From the cell containing the given text, extract its center point as [X, Y] coordinate. 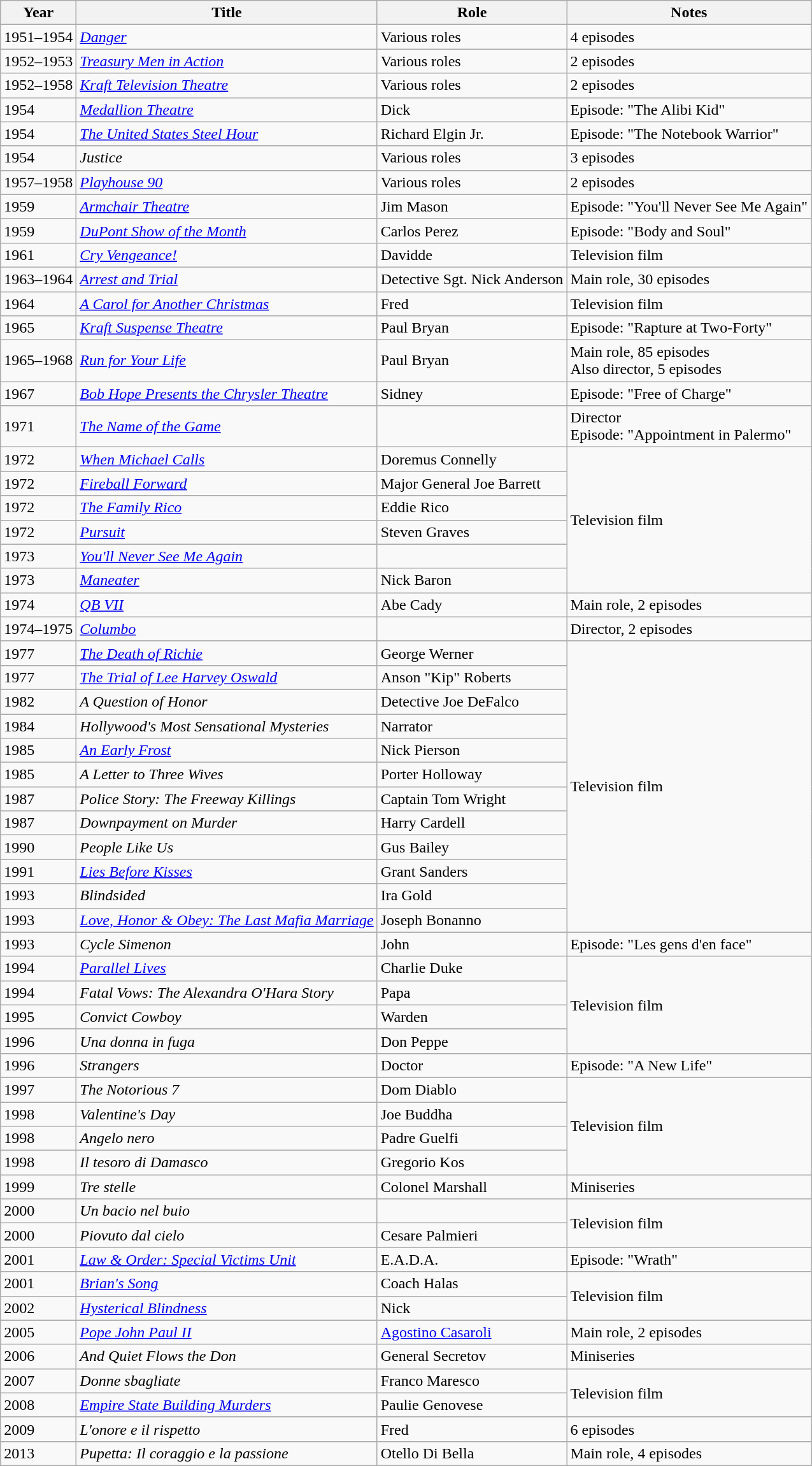
1999 [38, 1187]
Captain Tom Wright [472, 799]
Year [38, 13]
Kraft Television Theatre [227, 85]
Pupetta: Il coraggio e la passione [227, 1453]
1990 [38, 847]
An Early Frost [227, 751]
4 episodes [689, 37]
Fireball Forward [227, 484]
Pursuit [227, 532]
And Quiet Flows the Don [227, 1356]
Angelo nero [227, 1139]
Papa [472, 993]
Eddie Rico [472, 508]
1984 [38, 726]
Carlos Perez [472, 231]
3 episodes [689, 158]
Empire State Building Murders [227, 1405]
Main role, 85 episodesAlso director, 5 episodes [689, 361]
Warden [472, 1017]
Valentine's Day [227, 1114]
Cesare Palmieri [472, 1235]
Pope John Paul II [227, 1332]
Nick [472, 1308]
The Name of the Game [227, 427]
Justice [227, 158]
People Like Us [227, 847]
Title [227, 13]
The Trial of Lee Harvey Oswald [227, 677]
Episode: "Les gens d'en face" [689, 944]
Agostino Casaroli [472, 1332]
Grant Sanders [472, 872]
Dick [472, 110]
E.A.D.A. [472, 1260]
Convict Cowboy [227, 1017]
1971 [38, 427]
Armchair Theatre [227, 206]
Ira Gold [472, 896]
1952–1953 [38, 61]
Episode: "Body and Soul" [689, 231]
John [472, 944]
Joe Buddha [472, 1114]
George Werner [472, 653]
Piovuto dal cielo [227, 1235]
Arrest and Trial [227, 279]
1964 [38, 304]
Medallion Theatre [227, 110]
2006 [38, 1356]
1965–1968 [38, 361]
Playhouse 90 [227, 182]
1961 [38, 255]
1957–1958 [38, 182]
When Michael Calls [227, 459]
Kraft Suspense Theatre [227, 328]
Una donna in fuga [227, 1041]
Joseph Bonanno [472, 920]
Tre stelle [227, 1187]
Downpayment on Murder [227, 823]
Nick Pierson [472, 751]
Love, Honor & Obey: The Last Mafia Marriage [227, 920]
Charlie Duke [472, 968]
The United States Steel Hour [227, 134]
Colonel Marshall [472, 1187]
The Death of Richie [227, 653]
A Letter to Three Wives [227, 775]
2005 [38, 1332]
Director, 2 episodes [689, 629]
QB VII [227, 605]
L'onore e il rispetto [227, 1429]
1974 [38, 605]
2009 [38, 1429]
1967 [38, 394]
Paulie Genovese [472, 1405]
Don Peppe [472, 1041]
Davidde [472, 255]
Il tesoro di Damasco [227, 1163]
2013 [38, 1453]
1952–1958 [38, 85]
1982 [38, 701]
Blindsided [227, 896]
Episode: "Free of Charge" [689, 394]
Detective Joe DeFalco [472, 701]
Parallel Lives [227, 968]
Dom Diablo [472, 1089]
6 episodes [689, 1429]
Steven Graves [472, 532]
Un bacio nel buio [227, 1211]
1974–1975 [38, 629]
Police Story: The Freeway Killings [227, 799]
Hysterical Blindness [227, 1308]
Danger [227, 37]
DuPont Show of the Month [227, 231]
1995 [38, 1017]
A Carol for Another Christmas [227, 304]
2002 [38, 1308]
Episode: "A New Life" [689, 1065]
2008 [38, 1405]
Episode: "Rapture at Two-Forty" [689, 328]
Brian's Song [227, 1284]
Sidney [472, 394]
Nick Baron [472, 580]
1963–1964 [38, 279]
Lies Before Kisses [227, 872]
Porter Holloway [472, 775]
Doctor [472, 1065]
1997 [38, 1089]
1951–1954 [38, 37]
1965 [38, 328]
Harry Cardell [472, 823]
Role [472, 13]
Cycle Simenon [227, 944]
The Family Rico [227, 508]
Episode: "You'll Never See Me Again" [689, 206]
Abe Cady [472, 605]
1991 [38, 872]
The Notorious 7 [227, 1089]
Columbo [227, 629]
Major General Joe Barrett [472, 484]
Episode: "The Notebook Warrior" [689, 134]
Cry Vengeance! [227, 255]
Fatal Vows: The Alexandra O'Hara Story [227, 993]
Coach Halas [472, 1284]
Bob Hope Presents the Chrysler Theatre [227, 394]
Padre Guelfi [472, 1139]
Otello Di Bella [472, 1453]
You'll Never See Me Again [227, 556]
Donne sbagliate [227, 1381]
General Secretov [472, 1356]
Episode: "The Alibi Kid" [689, 110]
Detective Sgt. Nick Anderson [472, 279]
Anson "Kip" Roberts [472, 677]
Richard Elgin Jr. [472, 134]
Main role, 30 episodes [689, 279]
Notes [689, 13]
2007 [38, 1381]
Gus Bailey [472, 847]
Treasury Men in Action [227, 61]
Gregorio Kos [472, 1163]
Strangers [227, 1065]
DirectorEpisode: "Appointment in Palermo" [689, 427]
Narrator [472, 726]
Jim Mason [472, 206]
A Question of Honor [227, 701]
Run for Your Life [227, 361]
Franco Maresco [472, 1381]
Doremus Connelly [472, 459]
Law & Order: Special Victims Unit [227, 1260]
Maneater [227, 580]
Main role, 4 episodes [689, 1453]
Hollywood's Most Sensational Mysteries [227, 726]
Episode: "Wrath" [689, 1260]
